Determine the [x, y] coordinate at the center of the cell enclosing the given text.  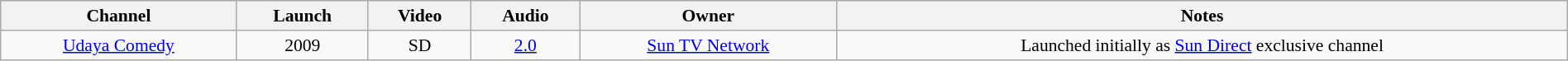
Launched initially as Sun Direct exclusive channel [1202, 45]
Notes [1202, 16]
Sun TV Network [708, 45]
Video [420, 16]
2.0 [526, 45]
SD [420, 45]
2009 [303, 45]
Channel [119, 16]
Launch [303, 16]
Udaya Comedy [119, 45]
Owner [708, 16]
Audio [526, 16]
